Determine the (X, Y) coordinate at the center of the cell enclosing the given text.  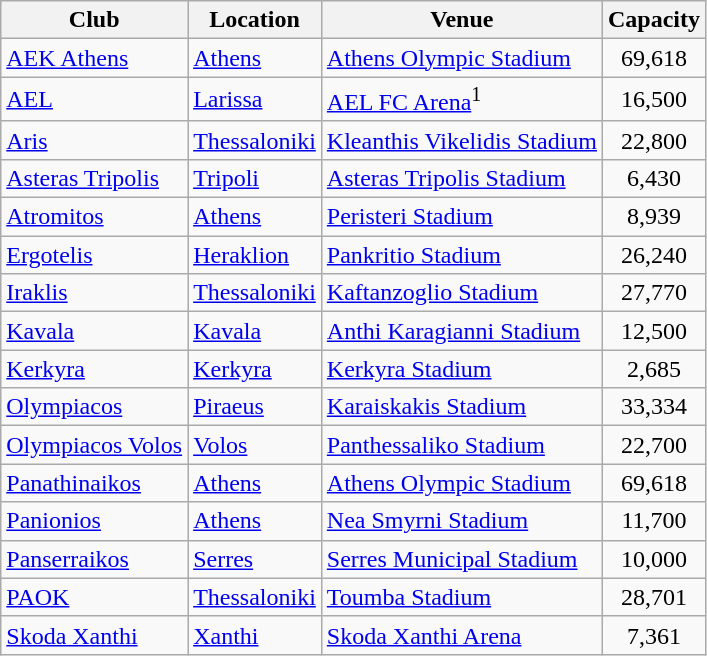
Ergotelis (94, 255)
Xanthi (255, 635)
Panionios (94, 521)
22,800 (654, 140)
Karaiskakis Stadium (462, 407)
Peristeri Stadium (462, 217)
27,770 (654, 293)
16,500 (654, 100)
PAOK (94, 597)
Location (255, 20)
Panathinaikos (94, 483)
Venue (462, 20)
2,685 (654, 369)
Kaftanzoglio Stadium (462, 293)
Toumba Stadium (462, 597)
Larissa (255, 100)
AEL (94, 100)
Iraklis (94, 293)
Club (94, 20)
Heraklion (255, 255)
8,939 (654, 217)
28,701 (654, 597)
26,240 (654, 255)
Piraeus (255, 407)
11,700 (654, 521)
Volos (255, 445)
Asteras Tripolis (94, 178)
6,430 (654, 178)
22,700 (654, 445)
Pankritio Stadium (462, 255)
Capacity (654, 20)
Nea Smyrni Stadium (462, 521)
Olympiacos (94, 407)
Olympiacos Volos (94, 445)
Panthessaliko Stadium (462, 445)
Panserraikos (94, 559)
Asteras Tripolis Stadium (462, 178)
Serres (255, 559)
Kleanthis Vikelidis Stadium (462, 140)
Skoda Xanthi Arena (462, 635)
Skoda Xanthi (94, 635)
AEK Athens (94, 58)
Serres Municipal Stadium (462, 559)
Kerkyra Stadium (462, 369)
Tripoli (255, 178)
AEL FC Arena1 (462, 100)
10,000 (654, 559)
7,361 (654, 635)
Aris (94, 140)
12,500 (654, 331)
33,334 (654, 407)
Atromitos (94, 217)
Anthi Karagianni Stadium (462, 331)
